Extract the [X, Y] coordinate from the center of the cell holding the provided text.  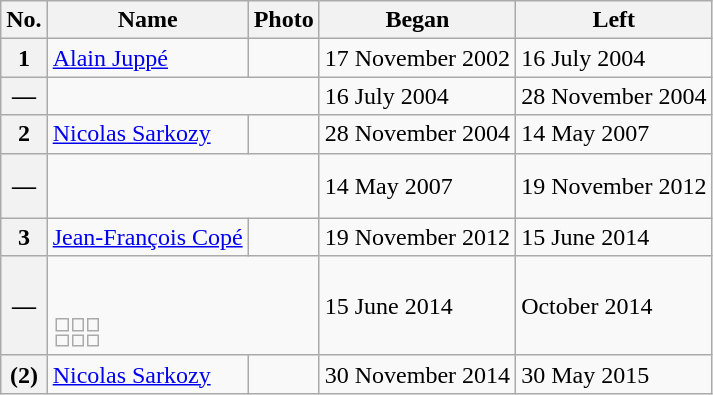
30 May 2015 [614, 374]
(2) [24, 374]
17 November 2002 [417, 58]
No. [24, 20]
Name [148, 20]
Alain Juppé [148, 58]
Photo [284, 20]
3 [24, 237]
October 2014 [614, 306]
2 [24, 134]
Left [614, 20]
Began [417, 20]
1 [24, 58]
30 November 2014 [417, 374]
Jean-François Copé [148, 237]
